Pinpoint the cell where the given text exists, returning its (x, y) midpoint coordinate. 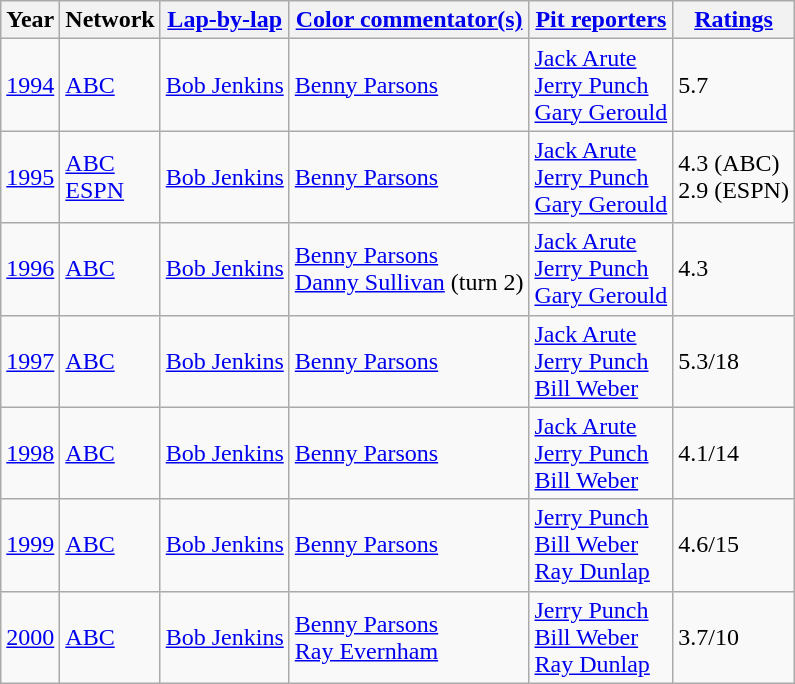
Lap-by-lap (224, 20)
3.7/10 (734, 637)
Year (30, 20)
1996 (30, 269)
5.7 (734, 85)
2000 (30, 637)
Benny ParsonsDanny Sullivan (turn 2) (409, 269)
Pit reporters (601, 20)
Network (110, 20)
1995 (30, 177)
1999 (30, 545)
1997 (30, 361)
ABCESPN (110, 177)
1994 (30, 85)
4.3 (734, 269)
Benny ParsonsRay Evernham (409, 637)
Color commentator(s) (409, 20)
4.1/14 (734, 453)
1998 (30, 453)
5.3/18 (734, 361)
4.6/15 (734, 545)
Ratings (734, 20)
4.3 (ABC)2.9 (ESPN) (734, 177)
